Return the (X, Y) coordinate for the center point of the cell that contains the specified text.  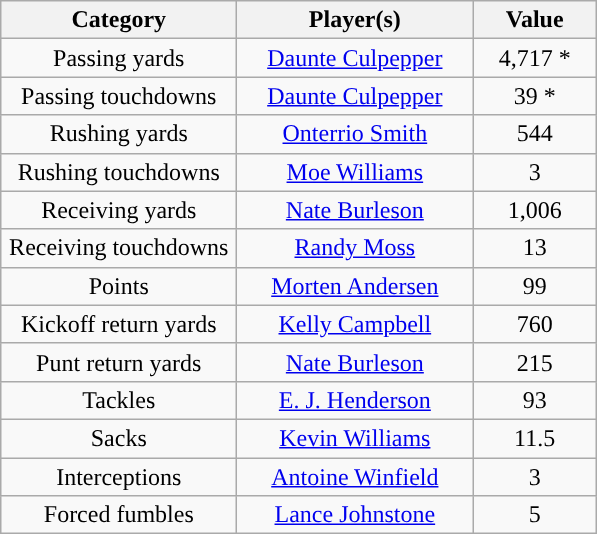
11.5 (535, 438)
13 (535, 248)
Rushing touchdowns (119, 172)
Kevin Williams (355, 438)
Kelly Campbell (355, 324)
760 (535, 324)
E. J. Henderson (355, 400)
Antoine Winfield (355, 477)
Passing yards (119, 58)
Morten Andersen (355, 286)
Player(s) (355, 20)
4,717 * (535, 58)
Receiving yards (119, 210)
Moe Williams (355, 172)
5 (535, 515)
Interceptions (119, 477)
Onterrio Smith (355, 134)
Sacks (119, 438)
Punt return yards (119, 362)
215 (535, 362)
39 * (535, 96)
1,006 (535, 210)
Passing touchdowns (119, 96)
Forced fumbles (119, 515)
Randy Moss (355, 248)
Value (535, 20)
Tackles (119, 400)
Kickoff return yards (119, 324)
Rushing yards (119, 134)
544 (535, 134)
Receiving touchdowns (119, 248)
Points (119, 286)
99 (535, 286)
Lance Johnstone (355, 515)
93 (535, 400)
Category (119, 20)
